Locate the cell with the specified text and output its [x, y] center coordinate. 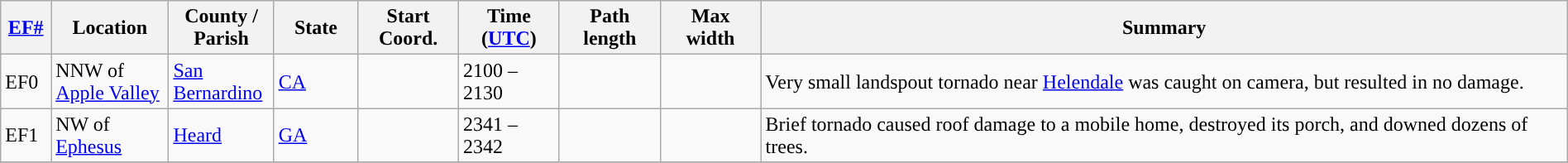
Max width [710, 28]
Start Coord. [409, 28]
Path length [610, 28]
Location [110, 28]
County / Parish [222, 28]
NNW of Apple Valley [110, 81]
2100 – 2130 [509, 81]
CA [316, 81]
Heard [222, 136]
EF0 [26, 81]
2341 – 2342 [509, 136]
GA [316, 136]
Very small landspout tornado near Helendale was caught on camera, but resulted in no damage. [1164, 81]
Summary [1164, 28]
NW of Ephesus [110, 136]
State [316, 28]
San Bernardino [222, 81]
Brief tornado caused roof damage to a mobile home, destroyed its porch, and downed dozens of trees. [1164, 136]
EF1 [26, 136]
Time (UTC) [509, 28]
EF# [26, 28]
